From the cell containing the given text, extract its center point as (X, Y) coordinate. 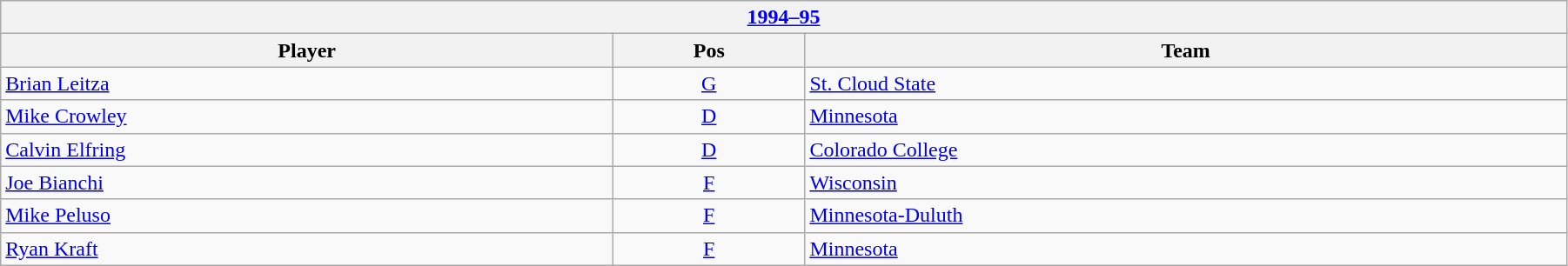
1994–95 (784, 17)
Wisconsin (1186, 183)
Colorado College (1186, 150)
St. Cloud State (1186, 83)
Mike Crowley (307, 116)
Pos (709, 50)
Minnesota-Duluth (1186, 216)
Team (1186, 50)
Ryan Kraft (307, 249)
Calvin Elfring (307, 150)
G (709, 83)
Brian Leitza (307, 83)
Mike Peluso (307, 216)
Joe Bianchi (307, 183)
Player (307, 50)
